Identify which cell holds the provided text, then report its (X, Y) central coordinate. 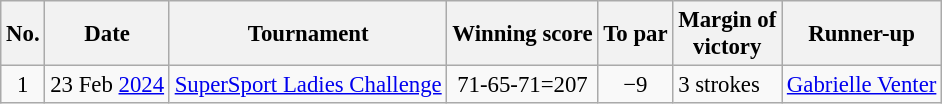
Date (107, 34)
To par (636, 34)
Margin ofvictory (728, 34)
71-65-71=207 (522, 85)
Runner-up (862, 34)
3 strokes (728, 85)
SuperSport Ladies Challenge (308, 85)
No. (23, 34)
−9 (636, 85)
Tournament (308, 34)
Gabrielle Venter (862, 85)
23 Feb 2024 (107, 85)
Winning score (522, 34)
1 (23, 85)
